Determine the (x, y) coordinate at the center of the cell enclosing the given text.  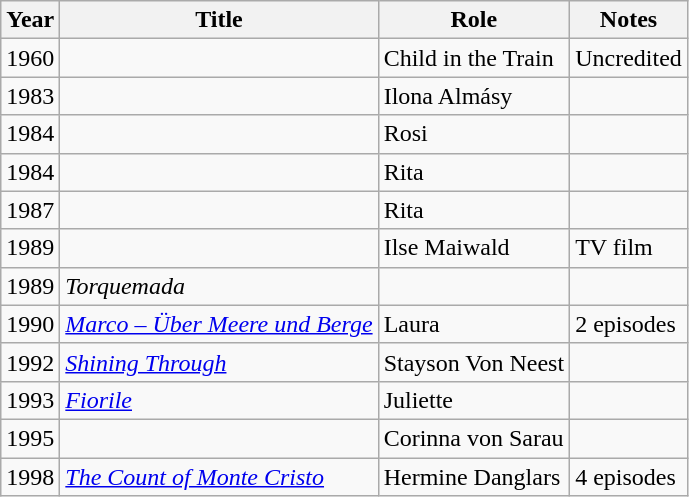
Role (474, 20)
Torquemada (219, 286)
4 episodes (629, 477)
Corinna von Sarau (474, 438)
TV film (629, 248)
Year (30, 20)
Ilona Almásy (474, 96)
Stayson Von Neest (474, 362)
Hermine Danglars (474, 477)
1983 (30, 96)
Shining Through (219, 362)
1993 (30, 400)
1992 (30, 362)
Juliette (474, 400)
1995 (30, 438)
1960 (30, 58)
2 episodes (629, 324)
Ilse Maiwald (474, 248)
1987 (30, 210)
Fiorile (219, 400)
Marco – Über Meere und Berge (219, 324)
Rosi (474, 134)
Notes (629, 20)
1990 (30, 324)
Laura (474, 324)
Child in the Train (474, 58)
Uncredited (629, 58)
Title (219, 20)
The Count of Monte Cristo (219, 477)
1998 (30, 477)
